Extract the (X, Y) coordinate from the center of the cell holding the provided text.  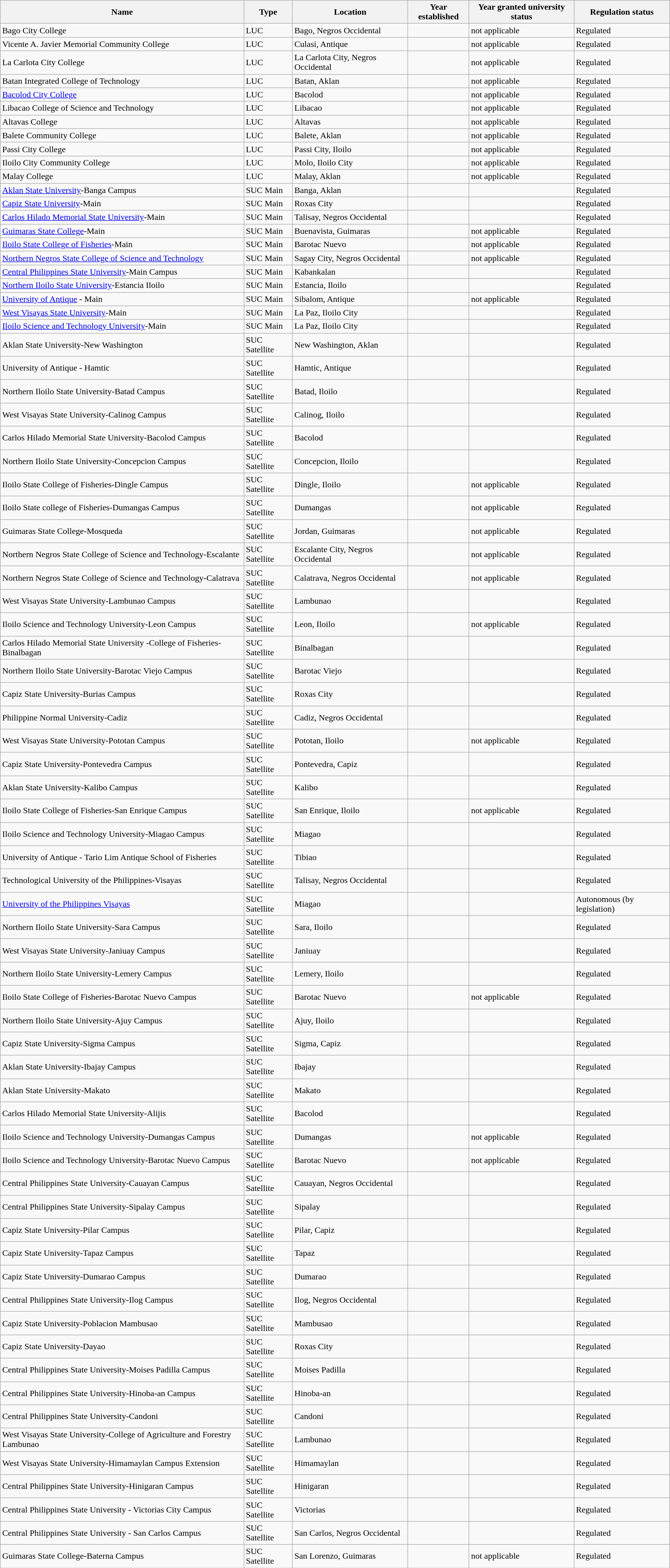
West Visayas State University-Janiuay Campus (122, 950)
Leon, Iloilo (350, 624)
Northern Iloilo State University-Concepcion Campus (122, 461)
Capiz State University-Poblacion Mambusao (122, 1323)
Central Philippines State University-Hinoba-an Campus (122, 1393)
Central Philippines State University - Victorias City Campus (122, 1510)
Capiz State University-Dumarao Campus (122, 1277)
Philippine Normal University-Cadiz (122, 718)
Sibalom, Antique (350, 299)
Northern Iloilo State University-Ajuy Campus (122, 1021)
Culasi, Antique (350, 44)
Libacao College of Science and Technology (122, 108)
Ibajay (350, 1067)
West Visayas State University-Himamaylan Campus Extension (122, 1463)
Vicente A. Javier Memorial Community College (122, 44)
Central Philippines State University-Sipalay Campus (122, 1207)
Aklan State University-New Washington (122, 344)
West Visayas State University-Main (122, 313)
Aklan State University-Ibajay Campus (122, 1067)
Sipalay (350, 1207)
Escalante City, Negros Occidental (350, 554)
Molo, Iloilo City (350, 163)
Iloilo Science and Technology University-Dumangas Campus (122, 1137)
Aklan State University-Kalibo Campus (122, 787)
Iloilo State College of Fisheries-Dingle Campus (122, 485)
San Lorenzo, Guimaras (350, 1556)
Malay College (122, 176)
Central Philippines State University-Hinigaran Campus (122, 1486)
Malay, Aklan (350, 176)
Binalbagan (350, 647)
Carlos Hilado Memorial State University-Bacolod Campus (122, 438)
Barotac Viejo (350, 671)
Ajuy, Iloilo (350, 1021)
Central Philippines State University-Candoni (122, 1417)
Balete Community College (122, 135)
Iloilo City Community College (122, 163)
Iloilo Science and Technology University-Main (122, 326)
Guimaras State College-Baterna Campus (122, 1556)
Northern Negros State College of Science and Technology-Escalante (122, 554)
Capiz State University-Dayao (122, 1346)
Capiz State University-Burias Campus (122, 694)
Batad, Iloilo (350, 391)
Sagay City, Negros Occidental (350, 258)
Year established (439, 12)
Bago City College (122, 30)
San Enrique, Iloilo (350, 811)
Batan Integrated College of Technology (122, 81)
Guimaras State College-Main (122, 231)
Central Philippines State University-Ilog Campus (122, 1300)
Himamaylan (350, 1463)
Type (268, 12)
Iloilo Science and Technology University-Barotac Nuevo Campus (122, 1160)
Northern Iloilo State University-Sara Campus (122, 927)
West Visayas State University-Pototan Campus (122, 740)
Central Philippines State University-Main Campus (122, 272)
Central Philippines State University - San Carlos Campus (122, 1533)
Tapaz (350, 1253)
Central Philippines State University-Moises Padilla Campus (122, 1370)
Iloilo State College of Fisheries-Main (122, 245)
Capiz State University-Pontevedra Campus (122, 764)
Altavas College (122, 122)
Bacolod City College (122, 95)
Altavas (350, 122)
Concepcion, Iloilo (350, 461)
Kabankalan (350, 272)
New Washington, Aklan (350, 344)
Carlos Hilado Memorial State University-Alijis (122, 1114)
Northern Negros State College of Science and Technology-Calatrava (122, 578)
Makato (350, 1090)
Northern Iloilo State University-Barotac Viejo Campus (122, 671)
Tibiao (350, 857)
Carlos Hilado Memorial State University-Main (122, 217)
Iloilo State College of Fisheries-San Enrique Campus (122, 811)
Balete, Aklan (350, 135)
Year granted university status (522, 12)
University of the Philippines Visayas (122, 904)
Technological University of the Philippines-Visayas (122, 881)
San Carlos, Negros Occidental (350, 1533)
Jordan, Guimaras (350, 531)
Northern Iloilo State University-Estancia Iloilo (122, 285)
Aklan State University-Banga Campus (122, 190)
Candoni (350, 1417)
Aklan State University-Makato (122, 1090)
Calatrava, Negros Occidental (350, 578)
Northern Iloilo State University-Lemery Campus (122, 974)
Capiz State University-Pilar Campus (122, 1230)
Lemery, Iloilo (350, 974)
Pototan, Iloilo (350, 740)
Name (122, 12)
Autonomous (by legislation) (622, 904)
Pontevedra, Capiz (350, 764)
Moises Padilla (350, 1370)
Buenavista, Guimaras (350, 231)
Iloilo Science and Technology University-Miagao Campus (122, 834)
University of Antique - Tario Lim Antique School of Fisheries (122, 857)
Guimaras State College-Mosqueda (122, 531)
Hinoba-an (350, 1393)
Passi City, Iloilo (350, 149)
Northern Negros State College of Science and Technology (122, 258)
University of Antique - Hamtic (122, 368)
Janiuay (350, 950)
Dingle, Iloilo (350, 485)
Pilar, Capiz (350, 1230)
Location (350, 12)
Regulation status (622, 12)
Ilog, Negros Occidental (350, 1300)
Carlos Hilado Memorial State University -College of Fisheries-Binalbagan (122, 647)
Capiz State University-Main (122, 204)
Bago, Negros Occidental (350, 30)
Mambusao (350, 1323)
Hamtic, Antique (350, 368)
Hinigaran (350, 1486)
Northern Iloilo State University-Batad Campus (122, 391)
La Carlota City College (122, 62)
Cadiz, Negros Occidental (350, 718)
Kalibo (350, 787)
La Carlota City, Negros Occidental (350, 62)
Iloilo State college of Fisheries-Dumangas Campus (122, 508)
Capiz State University-Sigma Campus (122, 1043)
University of Antique - Main (122, 299)
Victorias (350, 1510)
Dumarao (350, 1277)
West Visayas State University-Calinog Campus (122, 415)
Sara, Iloilo (350, 927)
Estancia, Iloilo (350, 285)
Capiz State University-Tapaz Campus (122, 1253)
Libacao (350, 108)
Sigma, Capiz (350, 1043)
Calinog, Iloilo (350, 415)
Batan, Aklan (350, 81)
Central Philippines State University-Cauayan Campus (122, 1183)
West Visayas State University-Lambunao Campus (122, 601)
West Visayas State University-College of Agriculture and Forestry Lambunao (122, 1439)
Passi City College (122, 149)
Banga, Aklan (350, 190)
Cauayan, Negros Occidental (350, 1183)
Iloilo Science and Technology University-Leon Campus (122, 624)
Iloilo State College of Fisheries-Barotac Nuevo Campus (122, 997)
